From the cell containing the given text, extract its center point as [X, Y] coordinate. 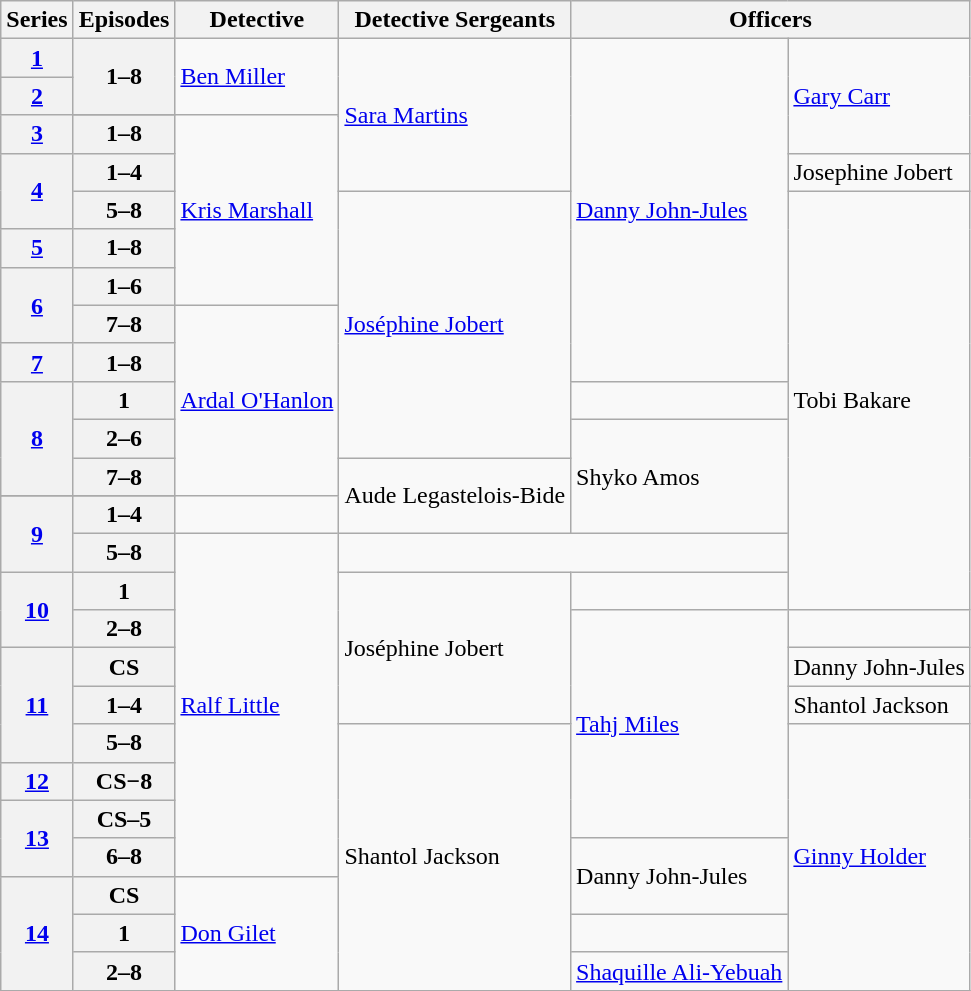
Officers [771, 20]
Don Gilet [257, 933]
CS–5 [124, 819]
Detective Sergeants [455, 20]
10 [37, 610]
Ardal O'Hanlon [257, 400]
Series [37, 20]
5 [37, 248]
2 [37, 96]
1–6 [124, 286]
7 [37, 362]
3 [37, 134]
Aude Legastelois-Bide [455, 496]
Ben Miller [257, 77]
11 [37, 705]
Detective [257, 20]
Shyko Amos [680, 476]
6 [37, 305]
Josephine Jobert [879, 172]
Tobi Bakare [879, 400]
Sara Martins [455, 115]
CS−8 [124, 781]
14 [37, 933]
Tahj Miles [680, 724]
8 [37, 438]
12 [37, 781]
6–8 [124, 857]
13 [37, 838]
9 [37, 534]
Shaquille Ali-Yebuah [680, 971]
Ginny Holder [879, 857]
Ralf Little [257, 706]
Episodes [124, 20]
2–6 [124, 438]
4 [37, 191]
Kris Marshall [257, 210]
Gary Carr [879, 96]
